From the cell containing the given text, extract its center point as (X, Y) coordinate. 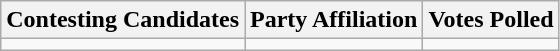
Party Affiliation (334, 20)
Contesting Candidates (123, 20)
Votes Polled (491, 20)
